Identify which cell holds the provided text, then report its (X, Y) central coordinate. 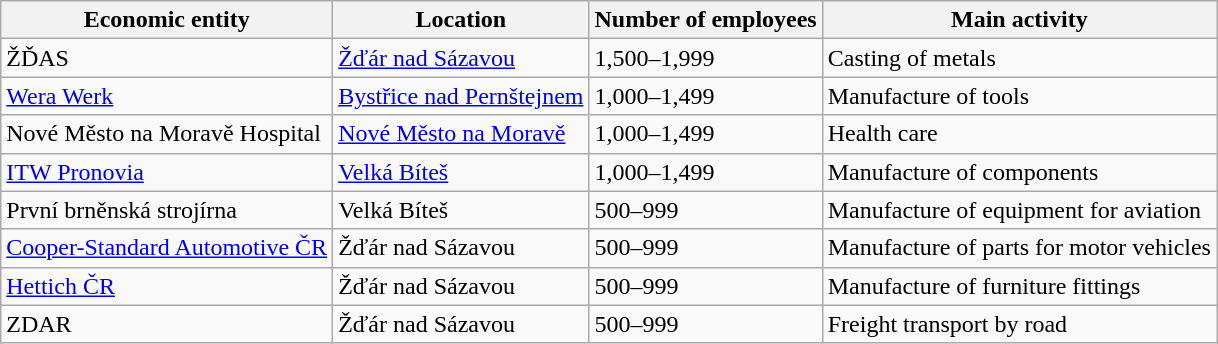
Manufacture of components (1019, 172)
Manufacture of tools (1019, 96)
Number of employees (706, 20)
Cooper-Standard Automotive ČR (167, 248)
Location (461, 20)
ZDAR (167, 324)
První brněnská strojírna (167, 210)
Main activity (1019, 20)
Wera Werk (167, 96)
ŽĎAS (167, 58)
Freight transport by road (1019, 324)
Economic entity (167, 20)
Manufacture of furniture fittings (1019, 286)
Bystřice nad Pernštejnem (461, 96)
1,500–1,999 (706, 58)
ITW Pronovia (167, 172)
Nové Město na Moravě Hospital (167, 134)
Hettich ČR (167, 286)
Manufacture of equipment for aviation (1019, 210)
Manufacture of parts for motor vehicles (1019, 248)
Nové Město na Moravě (461, 134)
Casting of metals (1019, 58)
Health care (1019, 134)
